Scan for the cell matching the given text and deliver its [x, y] coordinate at center. 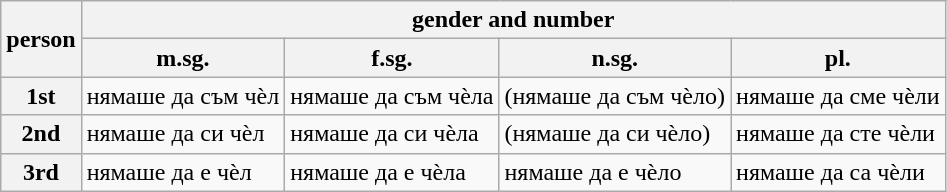
(нямаше да съм чѐло) [615, 96]
person [41, 39]
f.sg. [392, 58]
gender and number [513, 20]
нямаше да сме чѐли [838, 96]
нямаше да си чѐл [183, 134]
нямаше да съм чѐла [392, 96]
pl. [838, 58]
нямаше да съм чѐл [183, 96]
n.sg. [615, 58]
нямаше да е чѐл [183, 172]
1st [41, 96]
m.sg. [183, 58]
нямаше да е чѐла [392, 172]
нямаше да сте чѐли [838, 134]
2nd [41, 134]
нямаше да е чѐло [615, 172]
нямаше да са чѐли [838, 172]
3rd [41, 172]
нямаше да си чѐла [392, 134]
(нямаше да си чѐлo) [615, 134]
